Locate the cell with the specified text and output its [x, y] center coordinate. 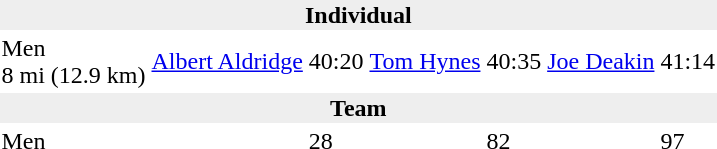
40:35 [514, 62]
Albert Aldridge [227, 62]
Joe Deakin [601, 62]
Individual [358, 15]
Team [358, 108]
Tom Hynes [425, 62]
Men8 mi (12.9 km) [74, 62]
40:20 [336, 62]
41:14 [688, 62]
